Identify which cell holds the provided text, then report its [x, y] central coordinate. 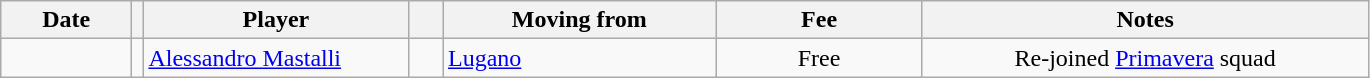
Moving from [579, 20]
Re-joined Primavera squad [1145, 58]
Fee [819, 20]
Alessandro Mastalli [276, 58]
Lugano [579, 58]
Free [819, 58]
Date [66, 20]
Notes [1145, 20]
Player [276, 20]
